Return the [X, Y] coordinate for the center point of the cell that contains the specified text.  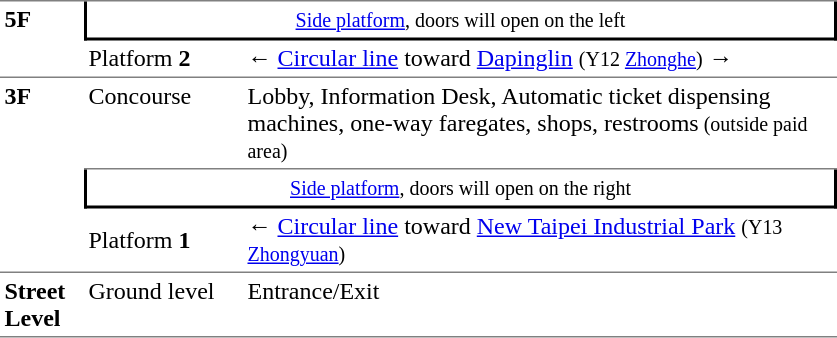
Side platform, doors will open on the right [460, 190]
Ground level [164, 305]
3F [42, 176]
Concourse [164, 124]
Street Level [42, 305]
Platform 1 [164, 240]
Side platform, doors will open on the left [460, 22]
5F [42, 40]
← Circular line toward New Taipei Industrial Park (Y13 Zhongyuan) [540, 240]
Entrance/Exit [540, 305]
← Circular line toward Dapinglin (Y12 Zhonghe) → [540, 59]
Platform 2 [164, 59]
Lobby, Information Desk, Automatic ticket dispensing machines, one-way faregates, shops, restrooms (outside paid area) [540, 124]
